Locate the cell with the specified text and output its [x, y] center coordinate. 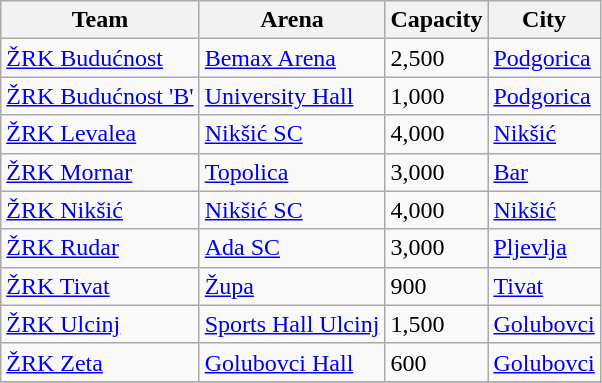
ŽRK Ulcinj [100, 324]
Golubovci Hall [292, 362]
1,500 [436, 324]
ŽRK Budućnost 'B' [100, 96]
Team [100, 20]
ŽRK Mornar [100, 172]
ŽRK Nikšić [100, 210]
Ada SC [292, 248]
Pljevlja [544, 248]
ŽRK Budućnost [100, 58]
ŽRK Rudar [100, 248]
Arena [292, 20]
2,500 [436, 58]
City [544, 20]
1,000 [436, 96]
University Hall [292, 96]
Sports Hall Ulcinj [292, 324]
ŽRK Tivat [100, 286]
600 [436, 362]
Bemax Arena [292, 58]
Tivat [544, 286]
ŽRK Zeta [100, 362]
Župa [292, 286]
ŽRK Levalea [100, 134]
900 [436, 286]
Capacity [436, 20]
Bar [544, 172]
Topolica [292, 172]
